Locate the cell with the specified text and output its [x, y] center coordinate. 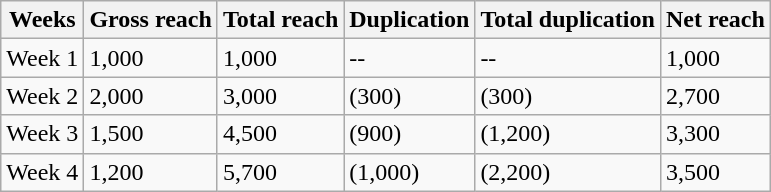
Week 3 [42, 134]
1,200 [151, 172]
1,500 [151, 134]
Net reach [715, 20]
Total duplication [568, 20]
(900) [410, 134]
4,500 [280, 134]
Duplication [410, 20]
2,000 [151, 96]
2,700 [715, 96]
3,300 [715, 134]
3,500 [715, 172]
5,700 [280, 172]
Week 4 [42, 172]
Gross reach [151, 20]
(1,200) [568, 134]
Week 1 [42, 58]
Week 2 [42, 96]
Total reach [280, 20]
3,000 [280, 96]
(1,000) [410, 172]
(2,200) [568, 172]
Weeks [42, 20]
